Pinpoint the cell where the given text exists, returning its (x, y) midpoint coordinate. 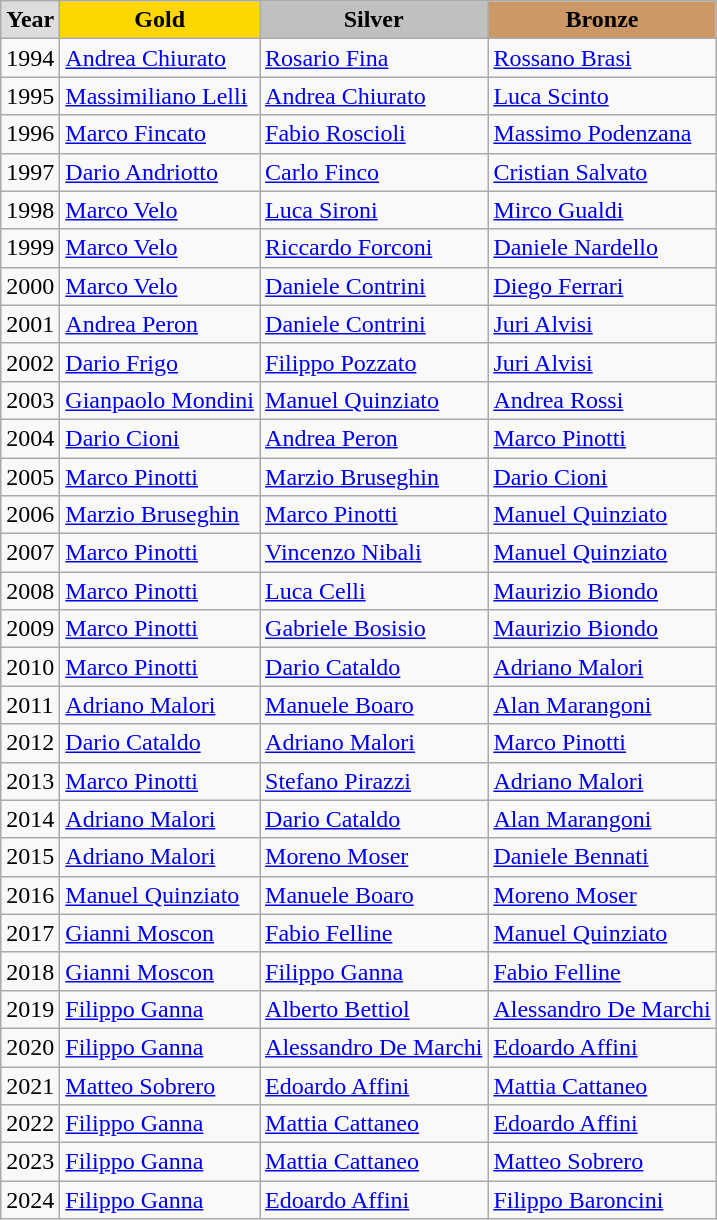
2015 (30, 857)
Andrea Rossi (602, 400)
Diego Ferrari (602, 286)
2011 (30, 705)
Rosario Fina (374, 58)
2005 (30, 477)
Alberto Bettiol (374, 1009)
2016 (30, 895)
Dario Frigo (160, 362)
2003 (30, 400)
Gold (160, 20)
Dario Andriotto (160, 172)
2002 (30, 362)
2014 (30, 819)
2009 (30, 629)
2017 (30, 933)
Filippo Baroncini (602, 1200)
1996 (30, 134)
1997 (30, 172)
2021 (30, 1085)
Bronze (602, 20)
2004 (30, 438)
2010 (30, 667)
Silver (374, 20)
Daniele Bennati (602, 857)
2018 (30, 971)
2019 (30, 1009)
2012 (30, 743)
Luca Celli (374, 591)
1999 (30, 248)
2013 (30, 781)
2001 (30, 324)
2000 (30, 286)
Massimo Podenzana (602, 134)
1994 (30, 58)
Year (30, 20)
Mirco Gualdi (602, 210)
1995 (30, 96)
2024 (30, 1200)
Cristian Salvato (602, 172)
2006 (30, 515)
Luca Scinto (602, 96)
2008 (30, 591)
Marco Fincato (160, 134)
1998 (30, 210)
Massimiliano Lelli (160, 96)
Riccardo Forconi (374, 248)
Gianpaolo Mondini (160, 400)
Stefano Pirazzi (374, 781)
Carlo Finco (374, 172)
2020 (30, 1047)
Luca Sironi (374, 210)
Gabriele Bosisio (374, 629)
2023 (30, 1162)
2022 (30, 1124)
Rossano Brasi (602, 58)
Fabio Roscioli (374, 134)
Vincenzo Nibali (374, 553)
2007 (30, 553)
Filippo Pozzato (374, 362)
Daniele Nardello (602, 248)
